Pinpoint the cell where the given text exists, returning its (x, y) midpoint coordinate. 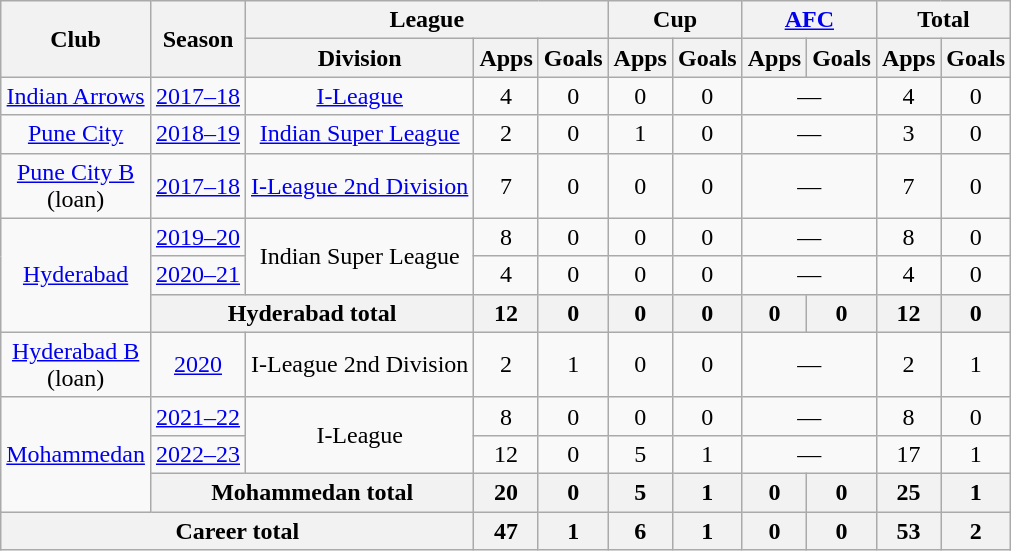
AFC (809, 20)
Club (76, 39)
Cup (675, 20)
Pune City B (loan) (76, 186)
2020 (198, 364)
Mohammedan (76, 454)
Division (360, 58)
2019–20 (198, 237)
53 (908, 531)
6 (640, 531)
Career total (238, 531)
2022–23 (198, 454)
20 (506, 492)
3 (908, 134)
2018–19 (198, 134)
Season (198, 39)
25 (908, 492)
17 (908, 454)
Pune City (76, 134)
Mohammedan total (312, 492)
2020–21 (198, 275)
Hyderabad (76, 275)
47 (506, 531)
Hyderabad total (312, 313)
Total (943, 20)
Indian Arrows (76, 96)
Hyderabad B (loan) (76, 364)
League (428, 20)
2021–22 (198, 416)
